Detect which cell encompasses the target text, then output its (x, y) center coordinate. 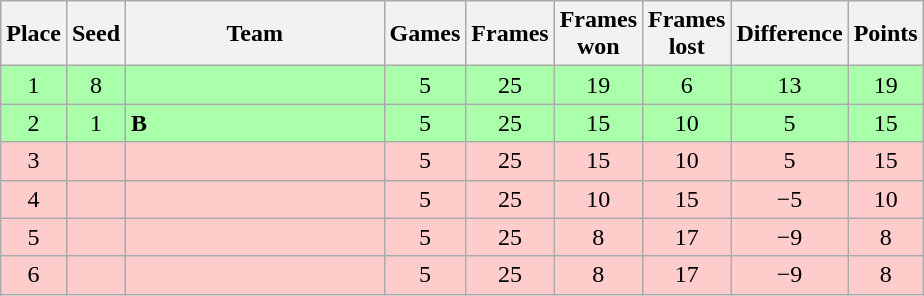
B (256, 123)
4 (34, 199)
Seed (96, 34)
3 (34, 161)
Points (886, 34)
Games (425, 34)
2 (34, 123)
Team (256, 34)
Frames won (598, 34)
Frames lost (687, 34)
13 (790, 85)
Frames (510, 34)
−5 (790, 199)
Place (34, 34)
Difference (790, 34)
